Locate the cell with the specified text and output its [X, Y] center coordinate. 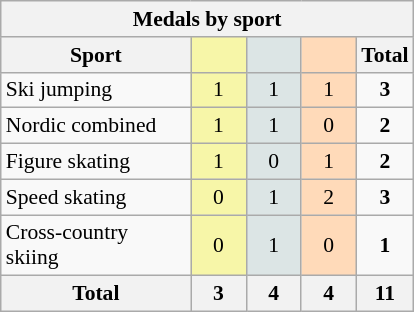
Nordic combined [96, 126]
Medals by sport [208, 19]
Ski jumping [96, 90]
Cross-country skiing [96, 246]
11 [384, 294]
Speed skating [96, 197]
Sport [96, 55]
Figure skating [96, 162]
